For the text-containing cell, return its midpoint in (x, y) coordinate format. 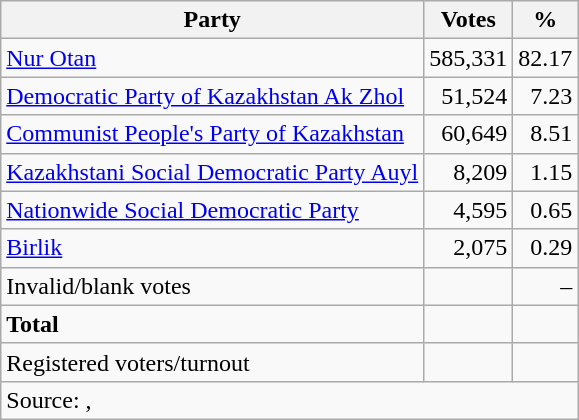
– (546, 286)
585,331 (468, 58)
Registered voters/turnout (212, 362)
Communist People's Party of Kazakhstan (212, 134)
Votes (468, 20)
0.65 (546, 210)
1.15 (546, 172)
82.17 (546, 58)
Kazakhstani Social Democratic Party Auyl (212, 172)
Birlik (212, 248)
51,524 (468, 96)
Total (212, 324)
Nur Otan (212, 58)
Party (212, 20)
2,075 (468, 248)
4,595 (468, 210)
Source: , (290, 400)
% (546, 20)
0.29 (546, 248)
60,649 (468, 134)
Democratic Party of Kazakhstan Ak Zhol (212, 96)
8.51 (546, 134)
8,209 (468, 172)
7.23 (546, 96)
Nationwide Social Democratic Party (212, 210)
Invalid/blank votes (212, 286)
